From the cell containing the given text, extract its center point as (X, Y) coordinate. 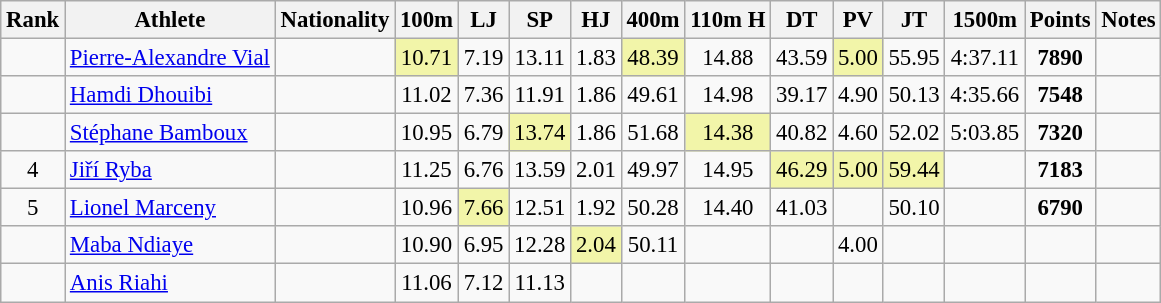
4.90 (858, 95)
51.68 (653, 133)
400m (653, 20)
1500m (985, 20)
50.10 (914, 208)
14.95 (728, 170)
11.02 (427, 95)
Jiří Ryba (170, 170)
5:03.85 (985, 133)
14.40 (728, 208)
59.44 (914, 170)
7.12 (483, 283)
12.28 (540, 245)
55.95 (914, 58)
7320 (1060, 133)
Rank (33, 20)
Hamdi Dhouibi (170, 95)
14.98 (728, 95)
2.01 (596, 170)
Pierre-Alexandre Vial (170, 58)
JT (914, 20)
46.29 (802, 170)
39.17 (802, 95)
PV (858, 20)
10.90 (427, 245)
7548 (1060, 95)
50.13 (914, 95)
11.91 (540, 95)
LJ (483, 20)
6.95 (483, 245)
11.25 (427, 170)
1.92 (596, 208)
2.04 (596, 245)
DT (802, 20)
Anis Riahi (170, 283)
4:37.11 (985, 58)
4.60 (858, 133)
Notes (1128, 20)
6.79 (483, 133)
14.88 (728, 58)
7183 (1060, 170)
11.06 (427, 283)
48.39 (653, 58)
110m H (728, 20)
4.00 (858, 245)
4:35.66 (985, 95)
HJ (596, 20)
Stéphane Bamboux (170, 133)
4 (33, 170)
7.36 (483, 95)
Nationality (334, 20)
13.74 (540, 133)
7890 (1060, 58)
52.02 (914, 133)
10.95 (427, 133)
41.03 (802, 208)
100m (427, 20)
Maba Ndiaye (170, 245)
Athlete (170, 20)
49.97 (653, 170)
6790 (1060, 208)
14.38 (728, 133)
40.82 (802, 133)
5 (33, 208)
49.61 (653, 95)
10.71 (427, 58)
13.11 (540, 58)
10.96 (427, 208)
6.76 (483, 170)
50.11 (653, 245)
7.19 (483, 58)
13.59 (540, 170)
1.83 (596, 58)
11.13 (540, 283)
43.59 (802, 58)
Points (1060, 20)
SP (540, 20)
50.28 (653, 208)
Lionel Marceny (170, 208)
7.66 (483, 208)
12.51 (540, 208)
